Output the [X, Y] coordinate of the center of the cell containing the given text.  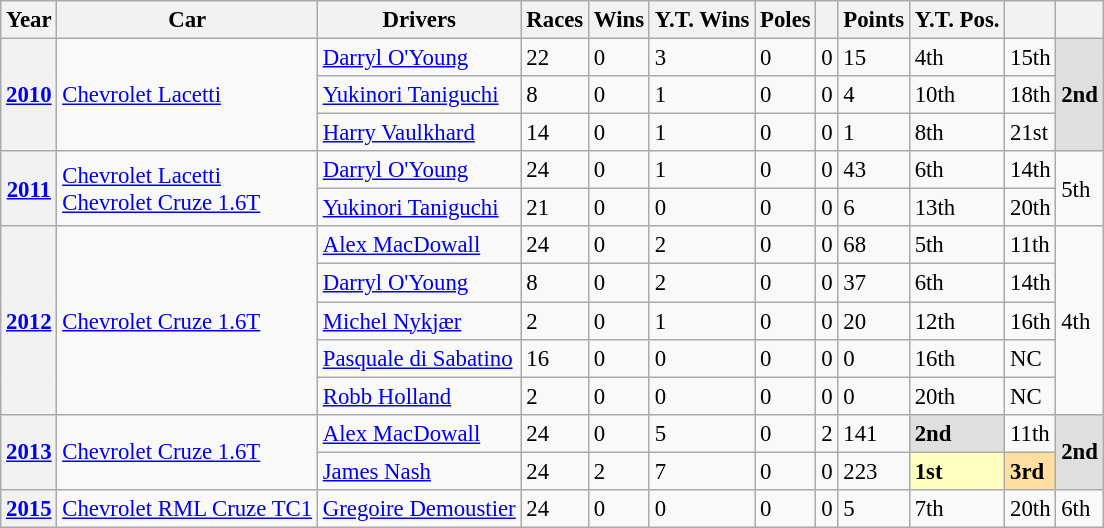
7th [956, 509]
Chevrolet Lacetti [188, 96]
Car [188, 20]
18th [1030, 95]
4 [874, 95]
Michel Nykjær [419, 321]
223 [874, 471]
14 [555, 133]
12th [956, 321]
Y.T. Wins [702, 20]
21 [555, 208]
Chevrolet LacettiChevrolet Cruze 1.6T [188, 188]
15 [874, 58]
16 [555, 358]
22 [555, 58]
2010 [29, 96]
Poles [786, 20]
15th [1030, 58]
1st [956, 471]
2011 [29, 188]
2012 [29, 320]
Gregoire Demoustier [419, 509]
37 [874, 283]
2015 [29, 509]
James Nash [419, 471]
10th [956, 95]
2013 [29, 452]
Harry Vaulkhard [419, 133]
20 [874, 321]
43 [874, 170]
Chevrolet RML Cruze TC1 [188, 509]
Wins [620, 20]
141 [874, 433]
Y.T. Pos. [956, 20]
7 [702, 471]
Robb Holland [419, 396]
21st [1030, 133]
3 [702, 58]
Points [874, 20]
3rd [1030, 471]
8th [956, 133]
Races [555, 20]
Pasquale di Sabatino [419, 358]
68 [874, 245]
Drivers [419, 20]
6 [874, 208]
13th [956, 208]
Year [29, 20]
